Determine the [x, y] coordinate at the center of the cell enclosing the given text.  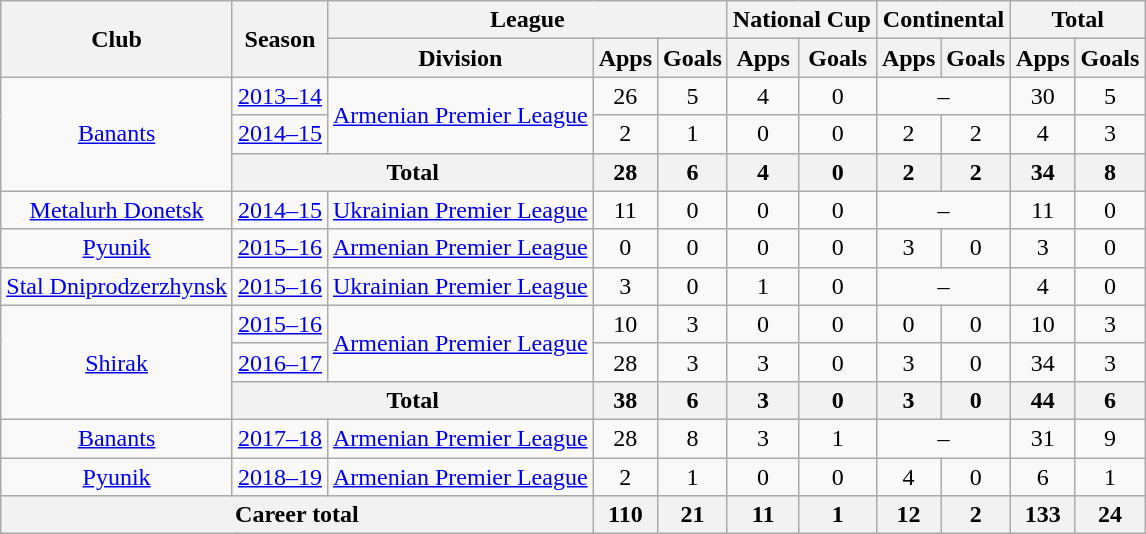
Stal Dniprodzerzhynsk [117, 286]
31 [1043, 438]
44 [1043, 400]
Career total [297, 515]
National Cup [802, 20]
24 [1110, 515]
133 [1043, 515]
2018–19 [280, 477]
12 [908, 515]
21 [693, 515]
2017–18 [280, 438]
2013–14 [280, 96]
Season [280, 39]
Club [117, 39]
110 [625, 515]
9 [1110, 438]
Metalurh Donetsk [117, 210]
Division [460, 58]
38 [625, 400]
2016–17 [280, 362]
30 [1043, 96]
League [527, 20]
Shirak [117, 362]
Continental [943, 20]
26 [625, 96]
